Pinpoint the cell where the given text exists, returning its [x, y] midpoint coordinate. 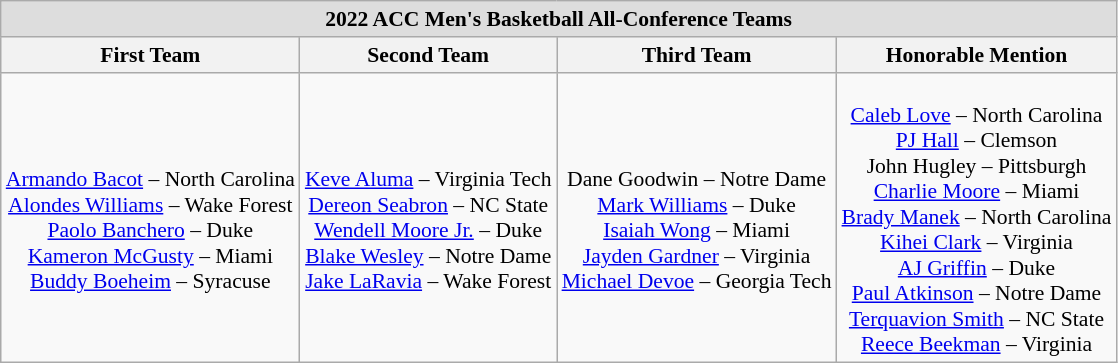
Honorable Mention [977, 55]
Third Team [697, 55]
Dane Goodwin – Notre Dame Mark Williams – Duke Isaiah Wong – Miami Jayden Gardner – Virginia Michael Devoe – Georgia Tech [697, 218]
2022 ACC Men's Basketball All-Conference Teams [559, 19]
Second Team [428, 55]
Keve Aluma – Virginia Tech Dereon Seabron – NC State Wendell Moore Jr. – Duke Blake Wesley – Notre Dame Jake LaRavia – Wake Forest [428, 218]
First Team [150, 55]
Armando Bacot – North Carolina Alondes Williams – Wake Forest Paolo Banchero – Duke Kameron McGusty – Miami Buddy Boeheim – Syracuse [150, 218]
